Capture the cell that displays the provided text and extract its (x, y) central coordinate. 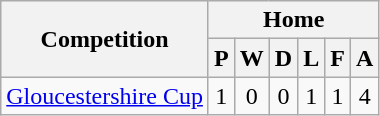
Competition (105, 39)
F (338, 58)
P (221, 58)
W (252, 58)
Gloucestershire Cup (105, 96)
A (364, 58)
4 (364, 96)
D (283, 58)
Home (293, 20)
L (312, 58)
